Search for the cell housing the specified text and yield its [x, y] center coordinate. 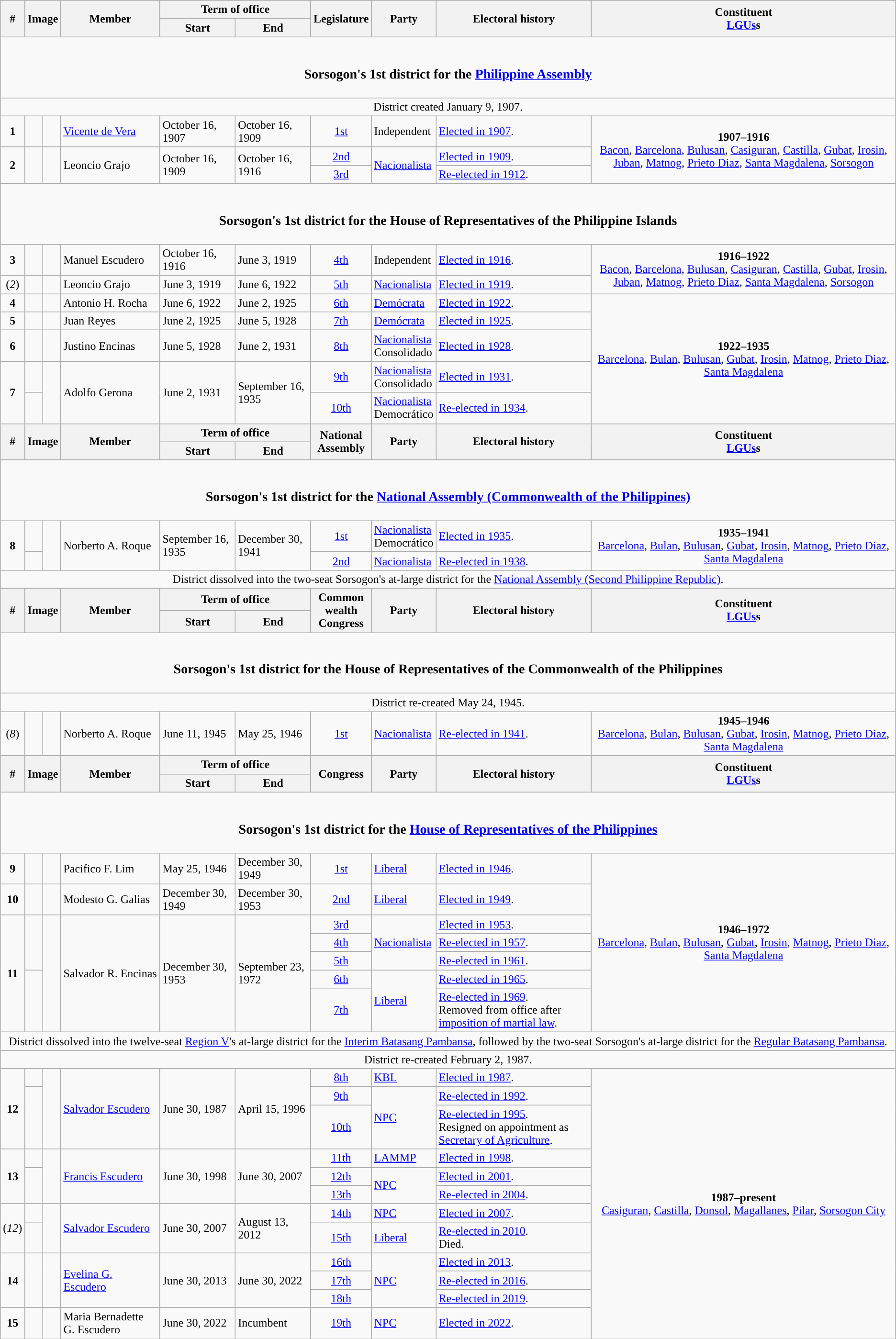
Re-elected in 1912. [514, 174]
District created January 9, 1907. [448, 107]
1922–1935Barcelona, Bulan, Bulusan, Gubat, Irosin, Matnog, Prieto Diaz, Santa Magdalena [744, 359]
Sorsogon's 1st district for the House of Representatives of the Philippines [448, 822]
October 16, 1907 [198, 131]
August 13, 2012 [273, 1228]
Antonio H. Rocha [110, 303]
Sorsogon's 1st district for the House of Representatives of the Philippine Islands [448, 213]
13 [12, 1176]
13th [341, 1194]
Elected in 1998. [514, 1158]
Elected in 1928. [514, 346]
Re-elected in 1957. [514, 942]
Elected in 1925. [514, 321]
Re-elected in 1995.Resigned on appointment as Secretary of Agriculture. [514, 1127]
Elected in 2022. [514, 1324]
NationalAssembly [341, 442]
June 11, 1945 [198, 734]
Re-elected in 1992. [514, 1096]
District re-created May 24, 1945. [448, 703]
5 [12, 321]
Justino Encinas [110, 346]
15 [12, 1324]
1907–1916Bacon, Barcelona, Bulusan, Casiguran, Castilla, Gubat, Irosin, Juban, Matnog, Prieto Diaz, Santa Magdalena, Sorsogon [744, 149]
Re-elected in 1938. [514, 561]
Elected in 2001. [514, 1176]
19th [341, 1324]
Modesto G. Galias [110, 900]
Manuel Escudero [110, 260]
Francis Escudero [110, 1176]
Elected in 2007. [514, 1213]
12th [341, 1176]
Elected in 1953. [514, 924]
Re-elected in 2004. [514, 1194]
4 [12, 303]
18th [341, 1298]
Incumbent [273, 1324]
Elected in 1987. [514, 1078]
Elected in 2013. [514, 1262]
14th [341, 1213]
1916–1922Bacon, Barcelona, Bulusan, Casiguran, Castilla, Gubat, Irosin, Juban, Matnog, Prieto Diaz, Santa Magdalena, Sorsogon [744, 269]
11th [341, 1158]
KBL [404, 1078]
Elected in 1916. [514, 260]
1946–1972Barcelona, Bulan, Bulusan, Gubat, Irosin, Matnog, Prieto Diaz, Santa Magdalena [744, 942]
Legislature [341, 19]
1945–1946Barcelona, Bulan, Bulusan, Gubat, Irosin, Matnog, Prieto Diaz, Santa Magdalena [744, 734]
Elected in 1949. [514, 900]
9 [12, 868]
1 [12, 131]
Elected in 1931. [514, 377]
June 30, 1998 [198, 1176]
June 30, 1987 [198, 1109]
Sorsogon's 1st district for the House of Representatives of the Commonwealth of the Philippines [448, 663]
1987–presentCasiguran, Castilla, Donsol, Magallanes, Pilar, Sorsogon City [744, 1204]
District re-created February 2, 1987. [448, 1060]
Re-elected in 1965. [514, 979]
Re-elected in 1961. [514, 961]
Re-elected in 2019. [514, 1298]
6 [12, 346]
1935–1941Barcelona, Bulan, Bulusan, Gubat, Irosin, Matnog, Prieto Diaz, Santa Magdalena [744, 546]
April 15, 1996 [273, 1109]
Pacifico F. Lim [110, 868]
LAMMP [404, 1158]
14 [12, 1280]
7 [12, 392]
15th [341, 1238]
11 [12, 973]
10 [12, 900]
(8) [12, 734]
Evelina G. Escudero [110, 1280]
September 23, 1972 [273, 973]
Congress [341, 774]
2 [12, 165]
CommonwealthCongress [341, 611]
Re-elected in 2010.Died. [514, 1238]
Re-elected in 1934. [514, 408]
(2) [12, 285]
Re-elected in 2016. [514, 1280]
(12) [12, 1228]
Maria Bernadette G. Escudero [110, 1324]
17th [341, 1280]
Elected in 1935. [514, 536]
June 30, 2013 [198, 1280]
December 30, 1941 [273, 546]
Sorsogon's 1st district for the National Assembly (Commonwealth of the Philippines) [448, 490]
Adolfo Gerona [110, 392]
Salvador R. Encinas [110, 973]
8 [12, 546]
Elected in 1919. [514, 285]
Elected in 1907. [514, 131]
16th [341, 1262]
District dissolved into the two-seat Sorsogon's at-large district for the National Assembly (Second Philippine Republic). [448, 579]
3 [12, 260]
12 [12, 1109]
Re-elected in 1969.Removed from office after imposition of martial law. [514, 1010]
Elected in 1922. [514, 303]
Juan Reyes [110, 321]
Elected in 1909. [514, 156]
Sorsogon's 1st district for the Philippine Assembly [448, 67]
Re-elected in 1941. [514, 734]
Vicente de Vera [110, 131]
Elected in 1946. [514, 868]
